Search for the cell housing the specified text and yield its (x, y) center coordinate. 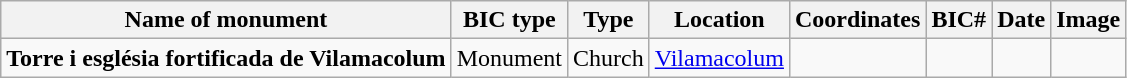
Monument (509, 58)
Vilamacolum (719, 58)
Location (719, 20)
Type (608, 20)
Name of monument (226, 20)
Coordinates (857, 20)
BIC type (509, 20)
Torre i església fortificada de Vilamacolum (226, 58)
Image (1088, 20)
Date (1022, 20)
BIC# (959, 20)
Church (608, 58)
